Determine the [x, y] coordinate at the center of the cell enclosing the given text.  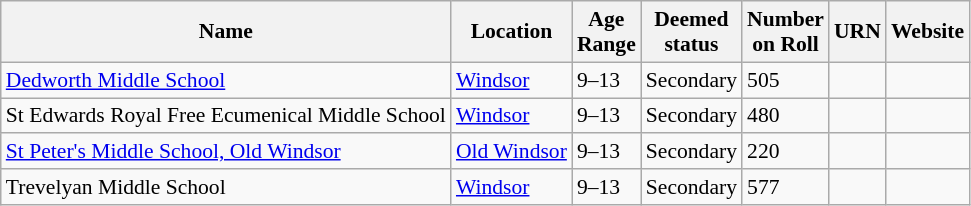
505 [786, 80]
Deemedstatus [692, 32]
220 [786, 152]
URN [858, 32]
AgeRange [606, 32]
Old Windsor [512, 152]
Location [512, 32]
Numberon Roll [786, 32]
480 [786, 116]
577 [786, 187]
Trevelyan Middle School [226, 187]
Website [928, 32]
Dedworth Middle School [226, 80]
St Peter's Middle School, Old Windsor [226, 152]
Name [226, 32]
St Edwards Royal Free Ecumenical Middle School [226, 116]
